Search for the cell housing the specified text and yield its (x, y) center coordinate. 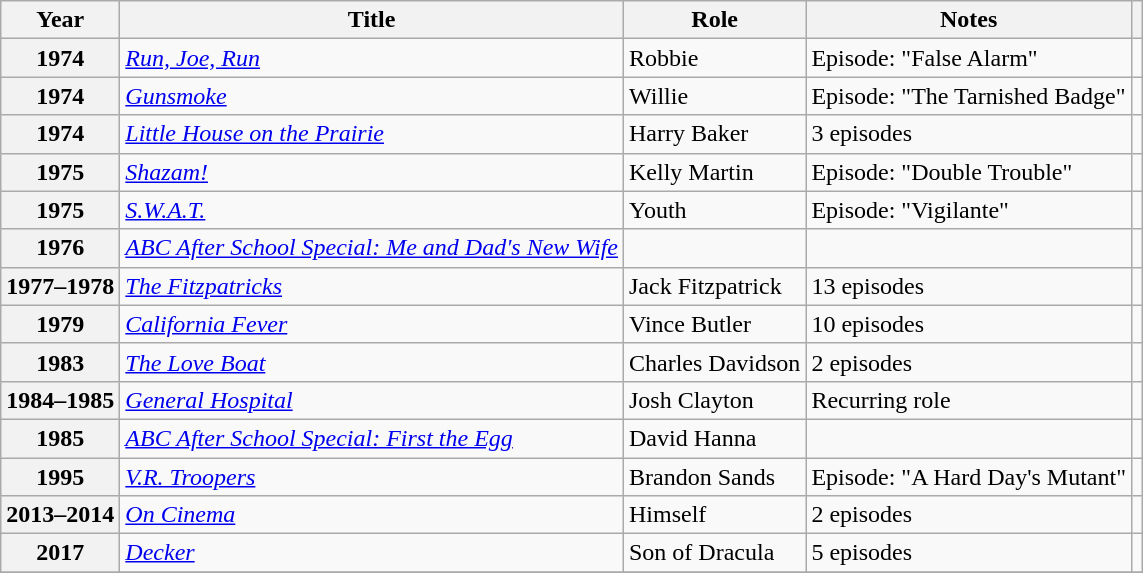
1979 (60, 324)
David Hanna (714, 438)
10 episodes (969, 324)
Gunsmoke (372, 96)
13 episodes (969, 286)
Willie (714, 96)
Jack Fitzpatrick (714, 286)
General Hospital (372, 400)
Title (372, 20)
2013–2014 (60, 515)
Episode: "The Tarnished Badge" (969, 96)
Brandon Sands (714, 477)
Youth (714, 210)
Robbie (714, 58)
V.R. Troopers (372, 477)
1977–1978 (60, 286)
Josh Clayton (714, 400)
The Fitzpatricks (372, 286)
S.W.A.T. (372, 210)
1976 (60, 248)
Episode: "A Hard Day's Mutant" (969, 477)
ABC After School Special: First the Egg (372, 438)
Harry Baker (714, 134)
Episode: "Vigilante" (969, 210)
Kelly Martin (714, 172)
Episode: "False Alarm" (969, 58)
Shazam! (372, 172)
Role (714, 20)
ABC After School Special: Me and Dad's New Wife (372, 248)
Year (60, 20)
Himself (714, 515)
Decker (372, 553)
Recurring role (969, 400)
1995 (60, 477)
Son of Dracula (714, 553)
Episode: "Double Trouble" (969, 172)
Little House on the Prairie (372, 134)
5 episodes (969, 553)
The Love Boat (372, 362)
1984–1985 (60, 400)
Run, Joe, Run (372, 58)
1985 (60, 438)
Notes (969, 20)
California Fever (372, 324)
3 episodes (969, 134)
Charles Davidson (714, 362)
1983 (60, 362)
2017 (60, 553)
On Cinema (372, 515)
Vince Butler (714, 324)
